Determine the [x, y] coordinate at the center of the cell enclosing the given text.  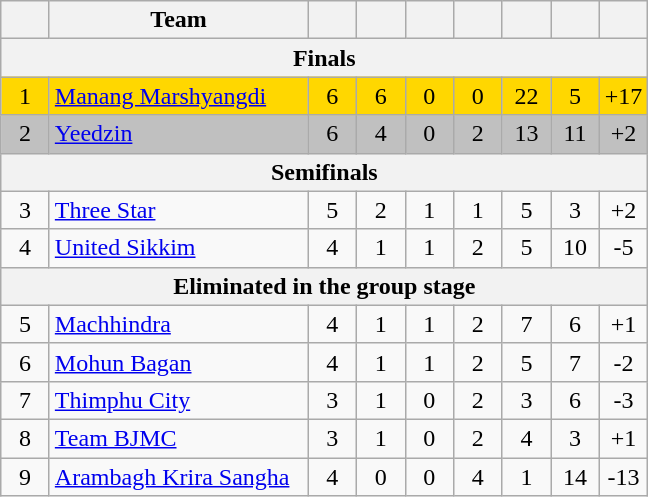
10 [576, 248]
Thimphu City [178, 400]
-13 [624, 477]
Team BJMC [178, 438]
Manang Marshyangdi [178, 96]
8 [26, 438]
Mohun Bagan [178, 362]
United Sikkim [178, 248]
+17 [624, 96]
11 [576, 134]
9 [26, 477]
-3 [624, 400]
Yeedzin [178, 134]
Machhindra [178, 324]
Team [178, 20]
Eliminated in the group stage [324, 286]
14 [576, 477]
Three Star [178, 210]
-2 [624, 362]
Arambagh Krira Sangha [178, 477]
-5 [624, 248]
13 [526, 134]
Semifinals [324, 172]
22 [526, 96]
Finals [324, 58]
